Scan for the cell matching the given text and deliver its (x, y) coordinate at center. 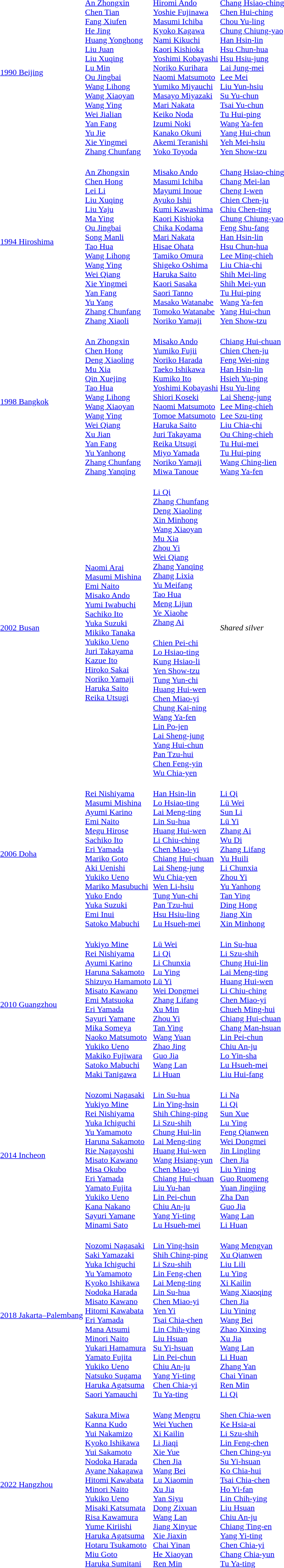
Li QiZhang ChunfangDeng XiaolingXin MinhongWang XiaoyanMu XiaZhou YiWei QiangZhang YanqingZhang LixiaYu MeifangTao HuaMeng LijunYe XiaoheZhang Ai (186, 553)
Lü WeiLi QiLi ChunxiaLu YingLü YiWei DongmeiZhang LifangXu MinZhou YiTan YingWang YuanZhao JingGuo JiaWang LanLi Huan (186, 1005)
